Extract the (x, y) coordinate from the center of the cell holding the provided text.  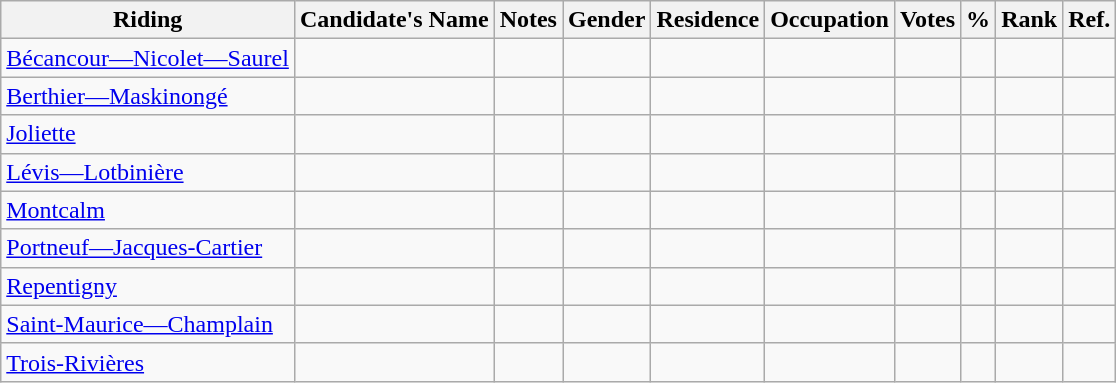
Bécancour—Nicolet—Saurel (148, 58)
Riding (148, 20)
Occupation (830, 20)
Berthier—Maskinongé (148, 96)
Candidate's Name (394, 20)
Gender (606, 20)
Lévis—Lotbinière (148, 172)
Votes (927, 20)
% (978, 20)
Ref. (1090, 20)
Montcalm (148, 210)
Trois-Rivières (148, 362)
Rank (1030, 20)
Repentigny (148, 286)
Residence (708, 20)
Notes (528, 20)
Portneuf—Jacques-Cartier (148, 248)
Joliette (148, 134)
Saint-Maurice—Champlain (148, 324)
